Pinpoint the cell where the given text exists, returning its (X, Y) midpoint coordinate. 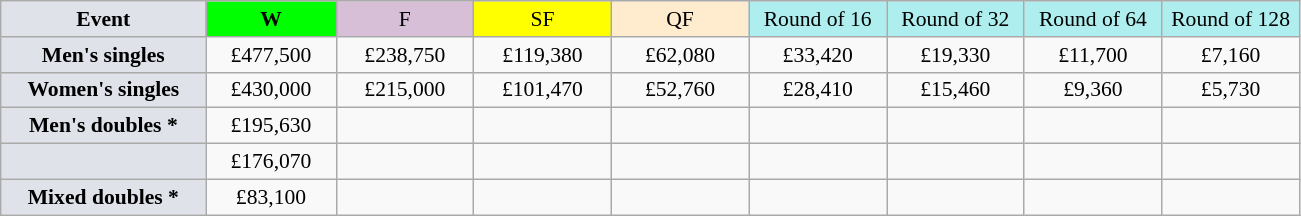
Round of 16 (818, 19)
£15,460 (955, 90)
Event (104, 19)
£19,330 (955, 55)
Men's singles (104, 55)
SF (543, 19)
Round of 128 (1231, 19)
£119,380 (543, 55)
Women's singles (104, 90)
Round of 32 (955, 19)
£101,470 (543, 90)
£11,700 (1093, 55)
£83,100 (271, 197)
Round of 64 (1093, 19)
£9,360 (1093, 90)
£5,730 (1231, 90)
£33,420 (818, 55)
Men's doubles * (104, 126)
QF (680, 19)
Mixed doubles * (104, 197)
£477,500 (271, 55)
£176,070 (271, 162)
£195,630 (271, 126)
£28,410 (818, 90)
W (271, 19)
F (405, 19)
£238,750 (405, 55)
£62,080 (680, 55)
£52,760 (680, 90)
£215,000 (405, 90)
£7,160 (1231, 55)
£430,000 (271, 90)
